Pinpoint the cell where the given text exists, returning its (X, Y) midpoint coordinate. 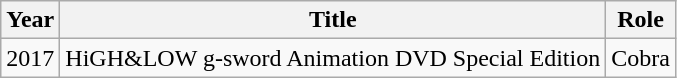
Title (333, 20)
HiGH&LOW g-sword Animation DVD Special Edition (333, 58)
Role (641, 20)
Year (30, 20)
Cobra (641, 58)
2017 (30, 58)
